Output the (X, Y) coordinate of the center of the cell containing the given text.  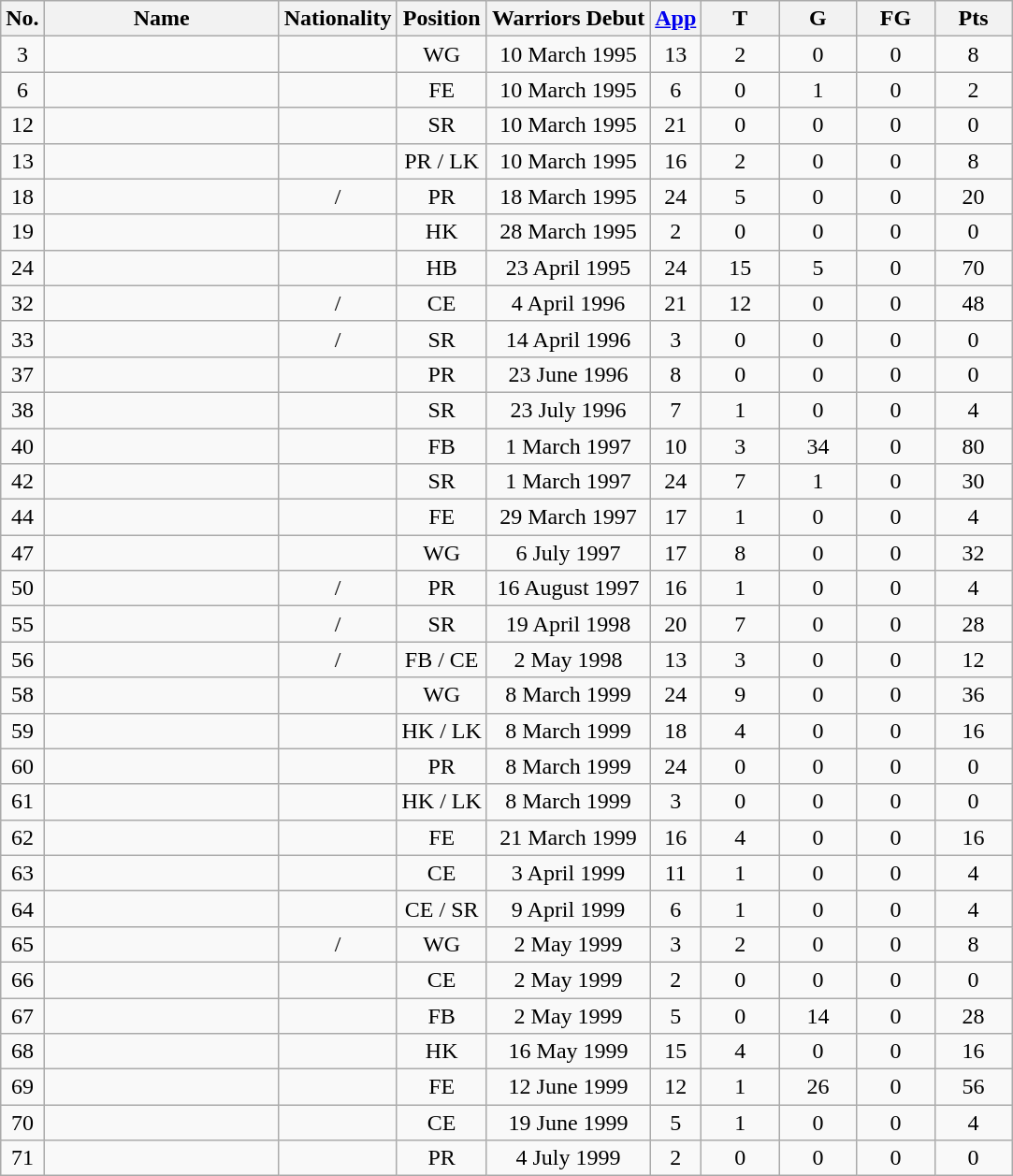
Position (441, 19)
14 April 1996 (568, 339)
63 (22, 873)
80 (973, 446)
38 (22, 410)
65 (22, 944)
29 March 1997 (568, 517)
19 June 1999 (568, 1123)
3 April 1999 (568, 873)
33 (22, 339)
34 (818, 446)
9 (741, 695)
47 (22, 553)
42 (22, 482)
G (818, 19)
36 (973, 695)
FG (896, 19)
App (675, 19)
69 (22, 1087)
18 March 1995 (568, 196)
64 (22, 908)
55 (22, 624)
Pts (973, 19)
60 (22, 766)
48 (973, 303)
23 June 1996 (568, 374)
PR / LK (441, 161)
40 (22, 446)
9 April 1999 (568, 908)
68 (22, 1052)
2 May 1998 (568, 660)
HB (441, 268)
FB / CE (441, 660)
71 (22, 1158)
4 April 1996 (568, 303)
4 July 1999 (568, 1158)
16 August 1997 (568, 588)
44 (22, 517)
50 (22, 588)
23 July 1996 (568, 410)
37 (22, 374)
12 June 1999 (568, 1087)
30 (973, 482)
66 (22, 980)
Warriors Debut (568, 19)
CE / SR (441, 908)
16 May 1999 (568, 1052)
21 March 1999 (568, 837)
14 (818, 1015)
Nationality (338, 19)
67 (22, 1015)
19 (22, 232)
59 (22, 731)
T (741, 19)
6 July 1997 (568, 553)
10 (675, 446)
23 April 1995 (568, 268)
61 (22, 802)
28 March 1995 (568, 232)
26 (818, 1087)
62 (22, 837)
Name (161, 19)
11 (675, 873)
58 (22, 695)
19 April 1998 (568, 624)
No. (22, 19)
